Extract the (x, y) coordinate from the center of the cell holding the provided text.  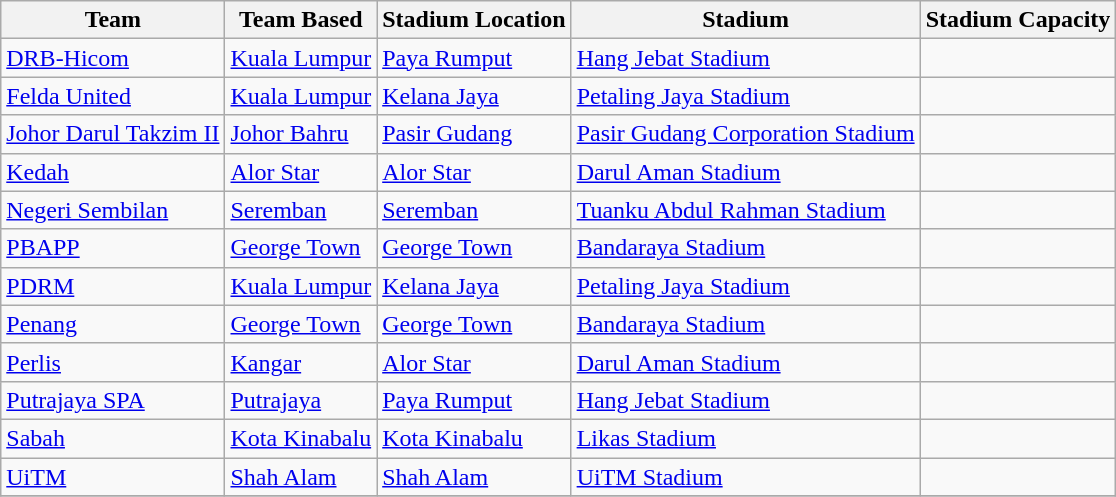
Penang (113, 324)
Pasir Gudang Corporation Stadium (746, 134)
Putrajaya (301, 400)
Johor Darul Takzim II (113, 134)
PDRM (113, 286)
Team (113, 20)
Sabah (113, 438)
Johor Bahru (301, 134)
Perlis (113, 362)
UiTM (113, 477)
Stadium Capacity (1018, 20)
Felda United (113, 96)
Tuanku Abdul Rahman Stadium (746, 210)
Likas Stadium (746, 438)
Putrajaya SPA (113, 400)
Kedah (113, 172)
Team Based (301, 20)
Stadium Location (474, 20)
Pasir Gudang (474, 134)
Kangar (301, 362)
DRB-Hicom (113, 58)
Stadium (746, 20)
UiTM Stadium (746, 477)
Negeri Sembilan (113, 210)
PBAPP (113, 248)
